Pinpoint the cell where the given text exists, returning its (X, Y) midpoint coordinate. 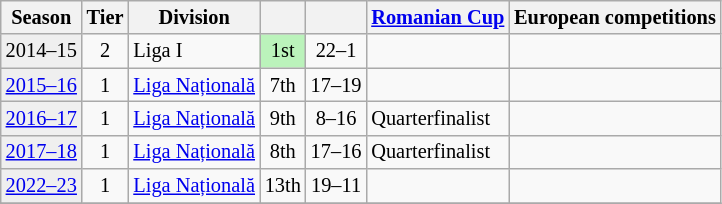
Tier (106, 17)
European competitions (615, 17)
1st (283, 51)
Division (194, 17)
17–16 (336, 152)
7th (283, 85)
17–19 (336, 85)
2022–23 (42, 186)
13th (283, 186)
2016–17 (42, 118)
2 (106, 51)
Season (42, 17)
8–16 (336, 118)
9th (283, 118)
2015–16 (42, 85)
2014–15 (42, 51)
8th (283, 152)
22–1 (336, 51)
19–11 (336, 186)
Romanian Cup (438, 17)
2017–18 (42, 152)
Liga I (194, 51)
